Determine the [X, Y] coordinate at the center of the cell enclosing the given text.  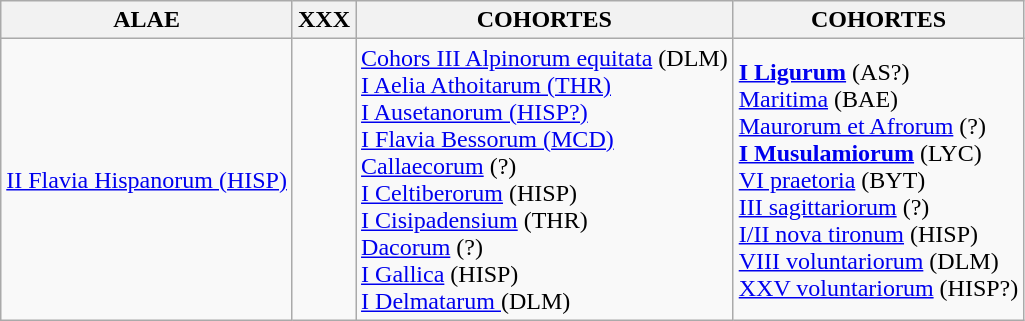
II Flavia Hispanorum (HISP) [147, 180]
ALAE [147, 20]
XXX [324, 20]
